Determine the (x, y) coordinate at the center of the cell enclosing the given text.  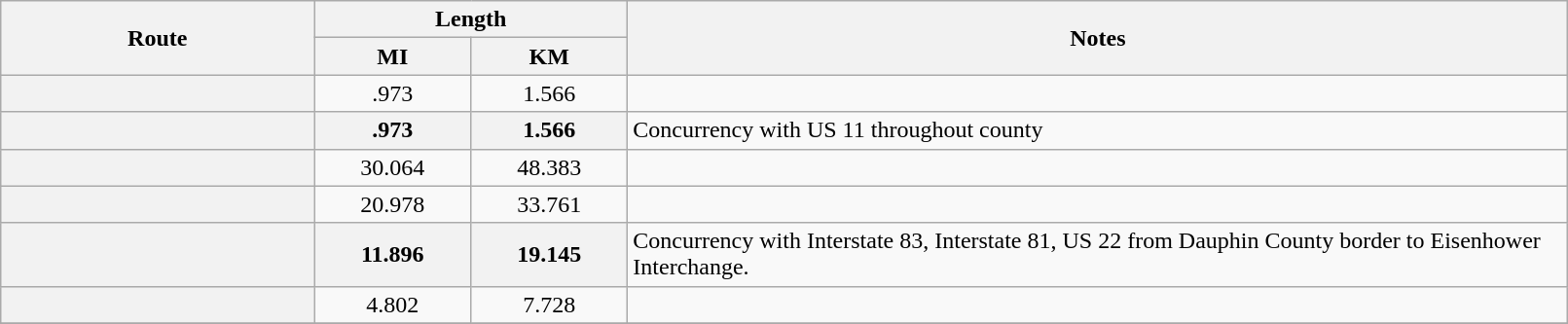
4.802 (393, 305)
Notes (1098, 38)
Length (471, 19)
MI (393, 56)
19.145 (549, 255)
20.978 (393, 204)
KM (549, 56)
48.383 (549, 167)
11.896 (393, 255)
Route (158, 38)
30.064 (393, 167)
33.761 (549, 204)
7.728 (549, 305)
Concurrency with US 11 throughout county (1098, 130)
Concurrency with Interstate 83, Interstate 81, US 22 from Dauphin County border to Eisenhower Interchange. (1098, 255)
